Search for the cell housing the specified text and yield its [x, y] center coordinate. 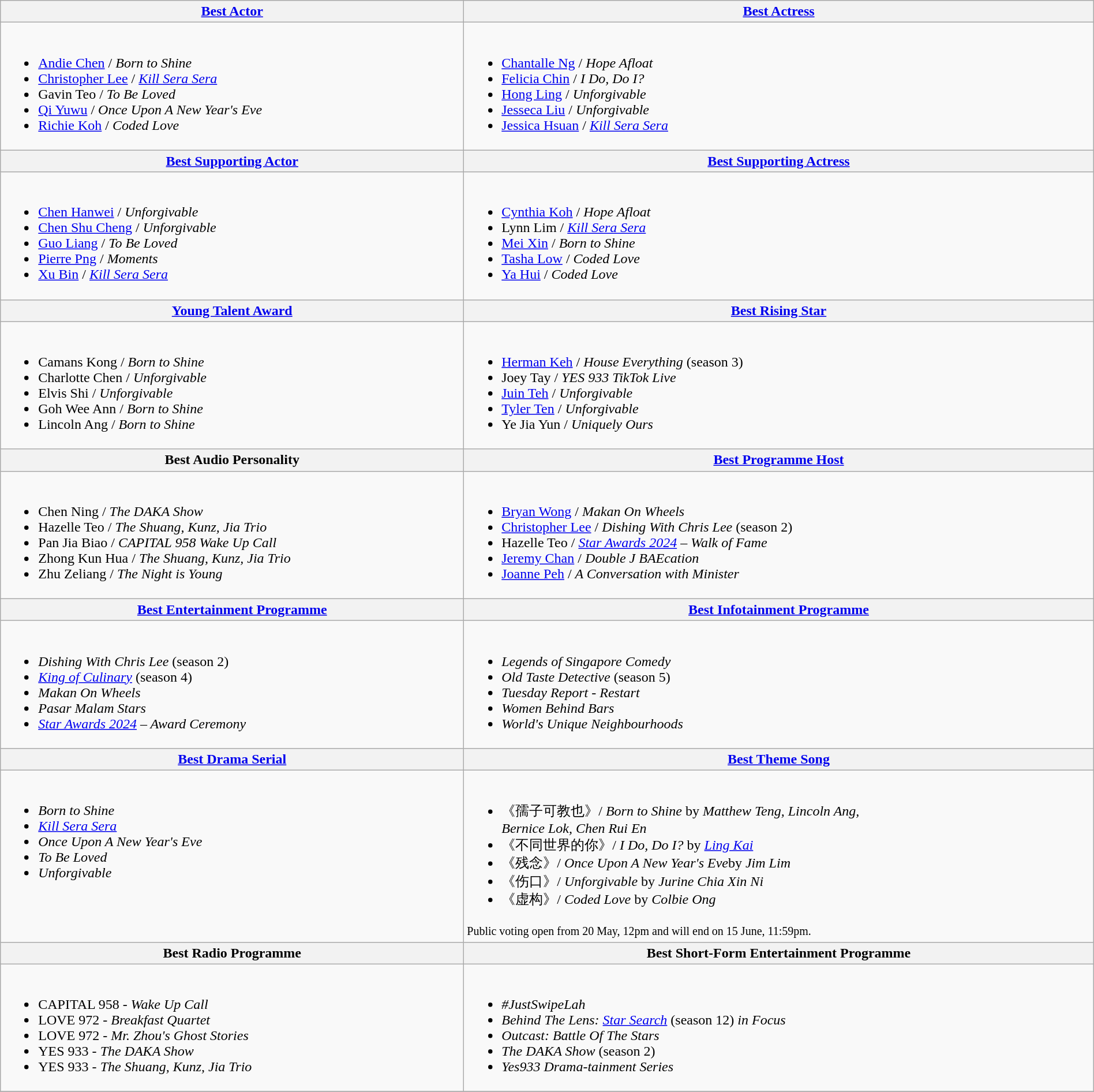
Best Drama Serial [232, 759]
Andie Chen / Born to ShineChristopher Lee / Kill Sera SeraGavin Teo / To Be LovedQi Yuwu / Once Upon A New Year's EveRichie Koh / Coded Love [232, 87]
Born to ShineKill Sera SeraOnce Upon A New Year's EveTo Be LovedUnforgivable [232, 856]
Legends of Singapore ComedyOld Taste Detective (season 5)Tuesday Report - RestartWomen Behind BarsWorld's Unique Neighbourhoods [779, 685]
Best Actress [779, 12]
Dishing With Chris Lee (season 2)King of Culinary (season 4)Makan On WheelsPasar Malam StarsStar Awards 2024 – Award Ceremony [232, 685]
Best Supporting Actor [232, 161]
CAPITAL 958 - Wake Up CallLOVE 972 - Breakfast QuartetLOVE 972 - Mr. Zhou's Ghost StoriesYES 933 - The DAKA ShowYES 933 - The Shuang, Kunz, Jia Trio [232, 1027]
Best Short-Form Entertainment Programme [779, 953]
Best Supporting Actress [779, 161]
Best Rising Star [779, 311]
Chen Hanwei / UnforgivableChen Shu Cheng / UnforgivableGuo Liang / To Be LovedPierre Png / MomentsXu Bin / Kill Sera Sera [232, 235]
Young Talent Award [232, 311]
Chantalle Ng / Hope AfloatFelicia Chin / I Do, Do I?Hong Ling / UnforgivableJesseca Liu / UnforgivableJessica Hsuan / Kill Sera Sera [779, 87]
Herman Keh / House Everything (season 3)Joey Tay / YES 933 TikTok LiveJuin Teh / UnforgivableTyler Ten / UnforgivableYe Jia Yun / Uniquely Ours [779, 386]
Best Radio Programme [232, 953]
Cynthia Koh / Hope AfloatLynn Lim / Kill Sera SeraMei Xin / Born to ShineTasha Low / Coded LoveYa Hui / Coded Love [779, 235]
Best Theme Song [779, 759]
Best Infotainment Programme [779, 609]
Best Audio Personality [232, 460]
Best Entertainment Programme [232, 609]
Best Programme Host [779, 460]
Camans Kong / Born to ShineCharlotte Chen / UnforgivableElvis Shi / UnforgivableGoh Wee Ann / Born to ShineLincoln Ang / Born to Shine [232, 386]
Best Actor [232, 12]
#JustSwipeLahBehind The Lens: Star Search (season 12) in FocusOutcast: Battle Of The StarsThe DAKA Show (season 2)Yes933 Drama-tainment Series [779, 1027]
